Output the (X, Y) coordinate of the center of the cell containing the given text.  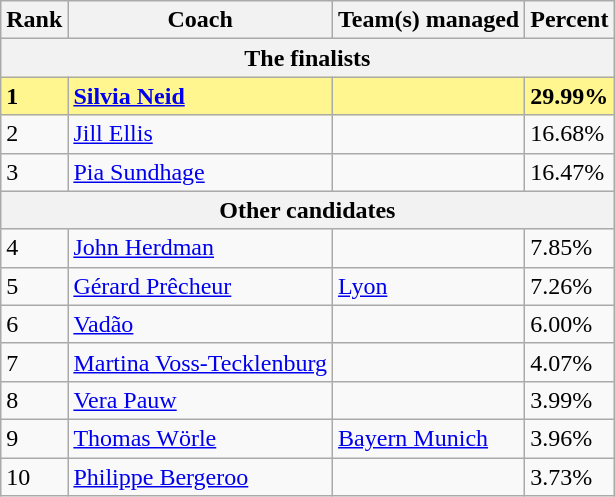
Other candidates (308, 210)
16.68% (570, 134)
7.85% (570, 248)
3.99% (570, 400)
Pia Sundhage (200, 172)
Martina Voss-Tecklenburg (200, 362)
Silvia Neid (200, 96)
1 (34, 96)
2 (34, 134)
John Herdman (200, 248)
8 (34, 400)
7.26% (570, 286)
6.00% (570, 324)
Jill Ellis (200, 134)
Gérard Prêcheur (200, 286)
Coach (200, 20)
7 (34, 362)
16.47% (570, 172)
Team(s) managed (429, 20)
3.73% (570, 477)
3.96% (570, 438)
Bayern Munich (429, 438)
6 (34, 324)
5 (34, 286)
Thomas Wörle (200, 438)
Rank (34, 20)
Philippe Bergeroo (200, 477)
Vadão (200, 324)
Vera Pauw (200, 400)
10 (34, 477)
3 (34, 172)
29.99% (570, 96)
4.07% (570, 362)
Lyon (429, 286)
4 (34, 248)
The finalists (308, 58)
9 (34, 438)
Percent (570, 20)
